From the cell containing the given text, extract its center point as [x, y] coordinate. 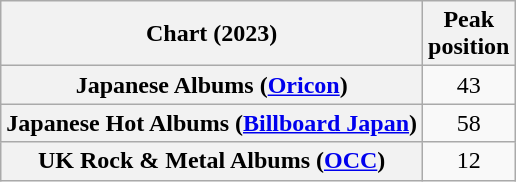
58 [469, 123]
Japanese Albums (Oricon) [212, 85]
Chart (2023) [212, 34]
43 [469, 85]
Peakposition [469, 34]
Japanese Hot Albums (Billboard Japan) [212, 123]
UK Rock & Metal Albums (OCC) [212, 161]
12 [469, 161]
